Extract the (x, y) coordinate from the center of the cell holding the provided text.  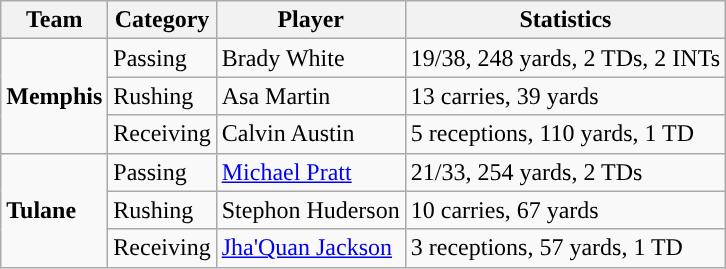
5 receptions, 110 yards, 1 TD (565, 134)
Statistics (565, 20)
13 carries, 39 yards (565, 96)
Tulane (54, 210)
Asa Martin (310, 96)
Memphis (54, 96)
Jha'Quan Jackson (310, 248)
Calvin Austin (310, 134)
Brady White (310, 58)
19/38, 248 yards, 2 TDs, 2 INTs (565, 58)
Team (54, 20)
Stephon Huderson (310, 210)
Player (310, 20)
Michael Pratt (310, 172)
Category (162, 20)
3 receptions, 57 yards, 1 TD (565, 248)
10 carries, 67 yards (565, 210)
21/33, 254 yards, 2 TDs (565, 172)
